Pinpoint the cell where the given text exists, returning its [X, Y] midpoint coordinate. 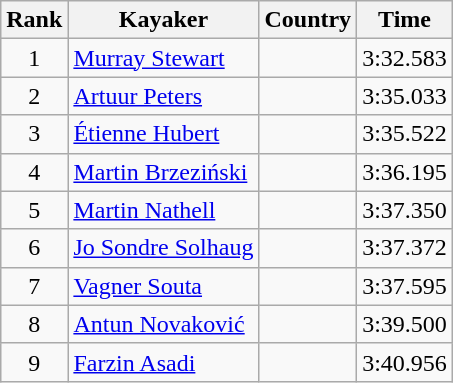
6 [34, 248]
3:35.522 [405, 134]
3:37.595 [405, 286]
8 [34, 324]
5 [34, 210]
Vagner Souta [164, 286]
9 [34, 362]
3:32.583 [405, 58]
Kayaker [164, 20]
3:36.195 [405, 172]
7 [34, 286]
3:37.372 [405, 248]
3 [34, 134]
4 [34, 172]
Murray Stewart [164, 58]
Jo Sondre Solhaug [164, 248]
Time [405, 20]
1 [34, 58]
Antun Novaković [164, 324]
2 [34, 96]
Rank [34, 20]
Country [308, 20]
Martin Brzeziński [164, 172]
Artuur Peters [164, 96]
Martin Nathell [164, 210]
3:39.500 [405, 324]
Farzin Asadi [164, 362]
3:40.956 [405, 362]
Étienne Hubert [164, 134]
3:37.350 [405, 210]
3:35.033 [405, 96]
